Determine the (X, Y) coordinate at the center of the cell enclosing the given text.  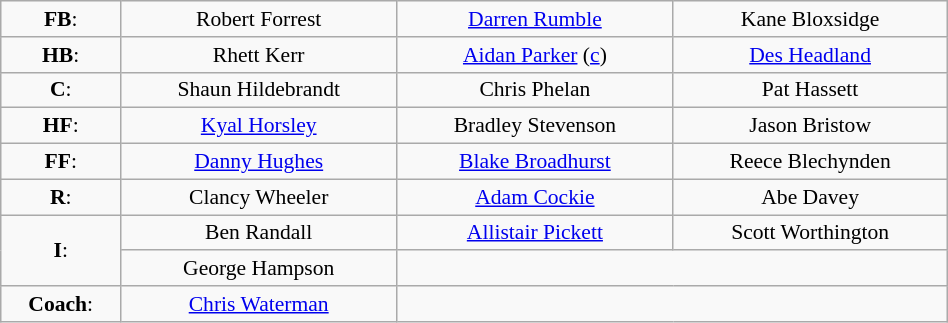
Des Headland (810, 55)
Coach: (61, 304)
Shaun Hildebrandt (259, 90)
FB: (61, 19)
Abe Davey (810, 197)
Chris Phelan (535, 90)
I: (61, 250)
Allistair Pickett (535, 233)
Kyal Horsley (259, 126)
George Hampson (259, 269)
Kane Bloxsidge (810, 19)
Reece Blechynden (810, 162)
HF: (61, 126)
C: (61, 90)
FF: (61, 162)
Robert Forrest (259, 19)
Darren Rumble (535, 19)
Rhett Kerr (259, 55)
Danny Hughes (259, 162)
Clancy Wheeler (259, 197)
Aidan Parker (c) (535, 55)
R: (61, 197)
Jason Bristow (810, 126)
Ben Randall (259, 233)
Scott Worthington (810, 233)
HB: (61, 55)
Pat Hassett (810, 90)
Blake Broadhurst (535, 162)
Chris Waterman (259, 304)
Bradley Stevenson (535, 126)
Adam Cockie (535, 197)
